For the text-containing cell, return its midpoint in [X, Y] coordinate format. 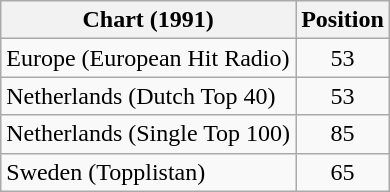
85 [343, 134]
65 [343, 172]
Sweden (Topplistan) [148, 172]
Netherlands (Single Top 100) [148, 134]
Position [343, 20]
Chart (1991) [148, 20]
Europe (European Hit Radio) [148, 58]
Netherlands (Dutch Top 40) [148, 96]
